Determine the [x, y] coordinate at the center of the cell enclosing the given text.  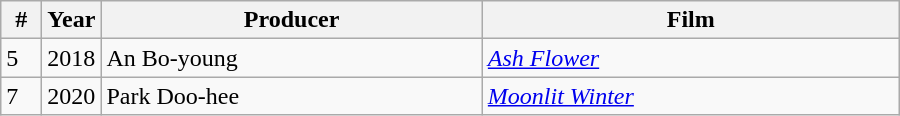
# [22, 20]
Moonlit Winter [690, 96]
Producer [292, 20]
Film [690, 20]
An Bo-young [292, 58]
Park Doo-hee [292, 96]
2018 [72, 58]
2020 [72, 96]
7 [22, 96]
Year [72, 20]
5 [22, 58]
Ash Flower [690, 58]
